Locate the cell with the specified text and output its (x, y) center coordinate. 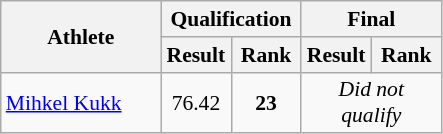
Did not qualify (371, 102)
76.42 (196, 102)
Qualification (231, 19)
Athlete (81, 36)
23 (266, 102)
Mihkel Kukk (81, 102)
Final (371, 19)
